Locate the cell with the specified text and output its (X, Y) center coordinate. 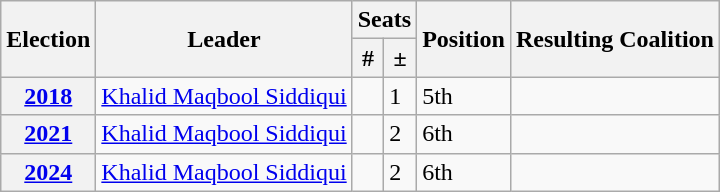
Seats (384, 20)
2021 (48, 134)
1 (400, 96)
2018 (48, 96)
Resulting Coalition (614, 39)
5th (464, 96)
Election (48, 39)
Position (464, 39)
# (368, 58)
± (400, 58)
2024 (48, 172)
Leader (224, 39)
